Output the [x, y] coordinate of the center of the cell containing the given text.  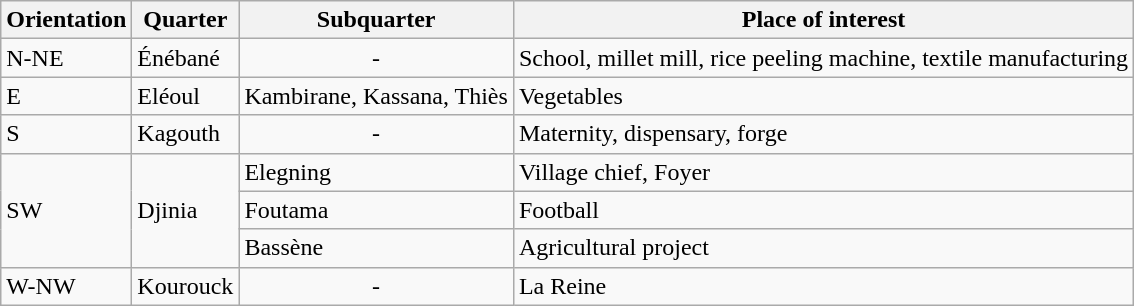
SW [66, 210]
Vegetables [823, 96]
Foutama [376, 210]
Football [823, 210]
Elegning [376, 172]
N-NE [66, 58]
Maternity, dispensary, forge [823, 134]
La Reine [823, 286]
Village chief, Foyer [823, 172]
Kourouck [186, 286]
Quarter [186, 20]
W-NW [66, 286]
Agricultural project [823, 248]
Eléoul [186, 96]
Subquarter [376, 20]
Bassène [376, 248]
E [66, 96]
Orientation [66, 20]
S [66, 134]
Kagouth [186, 134]
Énébané [186, 58]
Djinia [186, 210]
School, millet mill, rice peeling machine, textile manufacturing [823, 58]
Place of interest [823, 20]
Kambirane, Kassana, Thiès [376, 96]
